Locate the cell with the specified text and output its [x, y] center coordinate. 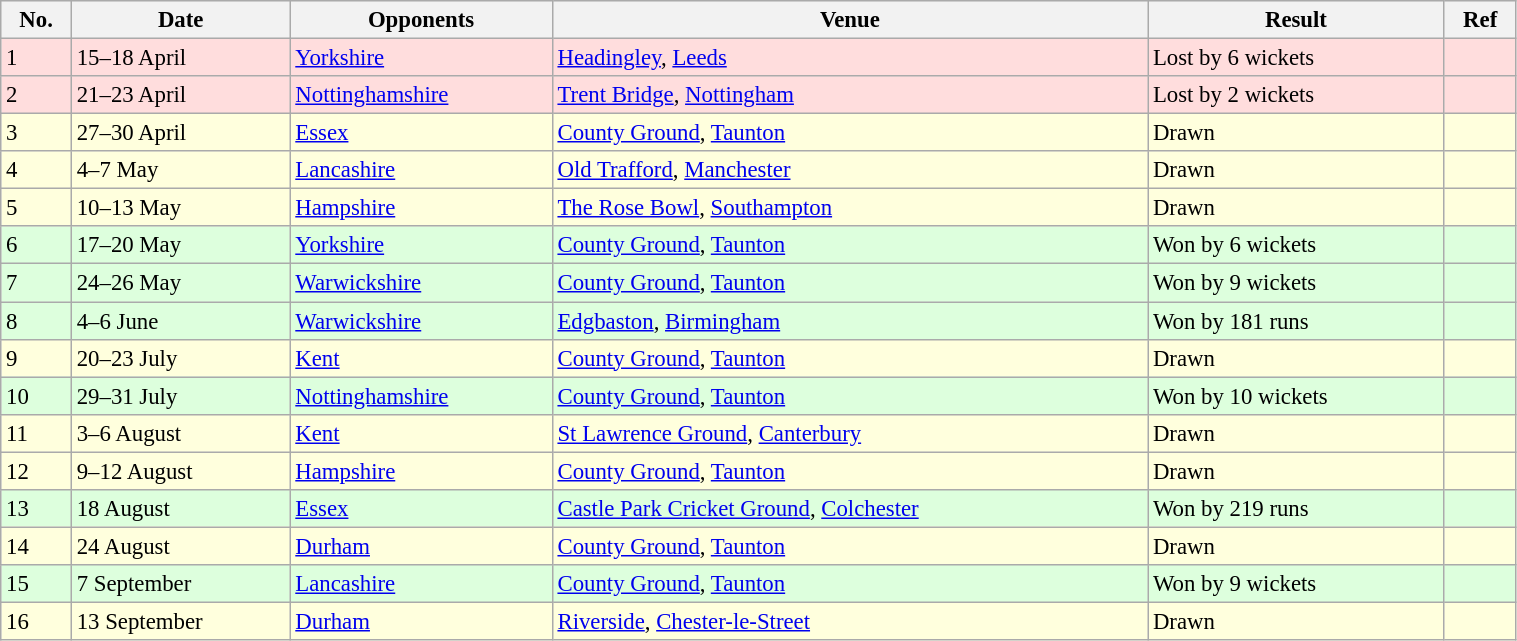
2 [36, 95]
Won by 219 runs [1296, 509]
Lost by 6 wickets [1296, 58]
17–20 May [180, 245]
6 [36, 245]
3 [36, 133]
13 [36, 509]
Headingley, Leeds [850, 58]
Venue [850, 20]
4–6 June [180, 321]
The Rose Bowl, Southampton [850, 208]
4 [36, 170]
4–7 May [180, 170]
18 August [180, 509]
14 [36, 546]
20–23 July [180, 358]
15 [36, 584]
Opponents [421, 20]
9–12 August [180, 471]
8 [36, 321]
29–31 July [180, 396]
St Lawrence Ground, Canterbury [850, 433]
Won by 10 wickets [1296, 396]
7 September [180, 584]
12 [36, 471]
Won by 181 runs [1296, 321]
7 [36, 283]
27–30 April [180, 133]
3–6 August [180, 433]
Riverside, Chester-le-Street [850, 621]
Old Trafford, Manchester [850, 170]
15–18 April [180, 58]
11 [36, 433]
24–26 May [180, 283]
Lost by 2 wickets [1296, 95]
13 September [180, 621]
10–13 May [180, 208]
Result [1296, 20]
Trent Bridge, Nottingham [850, 95]
Date [180, 20]
24 August [180, 546]
9 [36, 358]
5 [36, 208]
Edgbaston, Birmingham [850, 321]
1 [36, 58]
Won by 6 wickets [1296, 245]
16 [36, 621]
Castle Park Cricket Ground, Colchester [850, 509]
21–23 April [180, 95]
No. [36, 20]
10 [36, 396]
Ref [1480, 20]
